Find where the given text appears and provide that cell's center as (X, Y) coordinate. 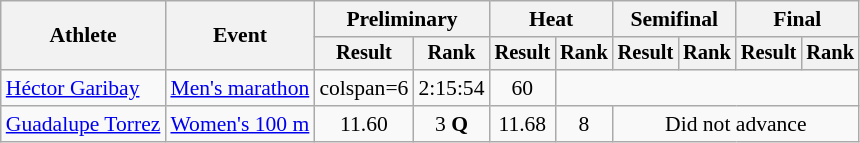
11.68 (523, 124)
colspan=6 (364, 88)
Final (798, 19)
Women's 100 m (240, 124)
60 (523, 88)
Event (240, 36)
11.60 (364, 124)
Men's marathon (240, 88)
Guadalupe Torrez (84, 124)
Semifinal (674, 19)
Heat (552, 19)
Héctor Garibay (84, 88)
Preliminary (402, 19)
8 (584, 124)
2:15:54 (451, 88)
Did not advance (736, 124)
Athlete (84, 36)
3 Q (451, 124)
